Provide the [x, y] coordinate of the cell's center where the given text is located.  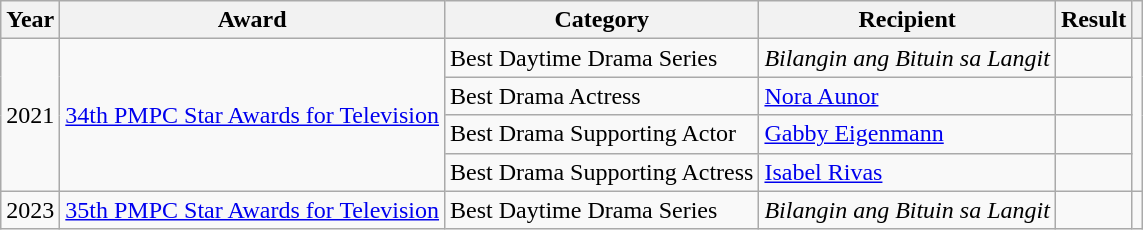
Result [1093, 20]
2023 [30, 210]
Recipient [907, 20]
Best Drama Supporting Actress [602, 172]
2021 [30, 115]
Best Drama Supporting Actor [602, 134]
34th PMPC Star Awards for Television [252, 115]
Isabel Rivas [907, 172]
Nora Aunor [907, 96]
Best Drama Actress [602, 96]
35th PMPC Star Awards for Television [252, 210]
Gabby Eigenmann [907, 134]
Category [602, 20]
Year [30, 20]
Award [252, 20]
